Locate the cell with the specified text and output its [X, Y] center coordinate. 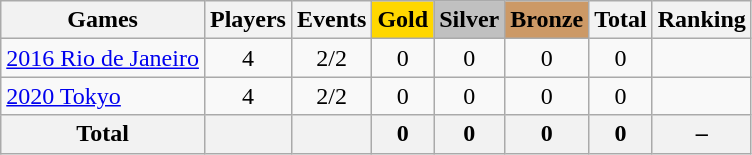
– [702, 134]
Games [103, 20]
Gold [403, 20]
Silver [470, 20]
Ranking [702, 20]
2020 Tokyo [103, 96]
Players [248, 20]
Events [331, 20]
Bronze [547, 20]
2016 Rio de Janeiro [103, 58]
